Capture the cell that displays the provided text and extract its (X, Y) central coordinate. 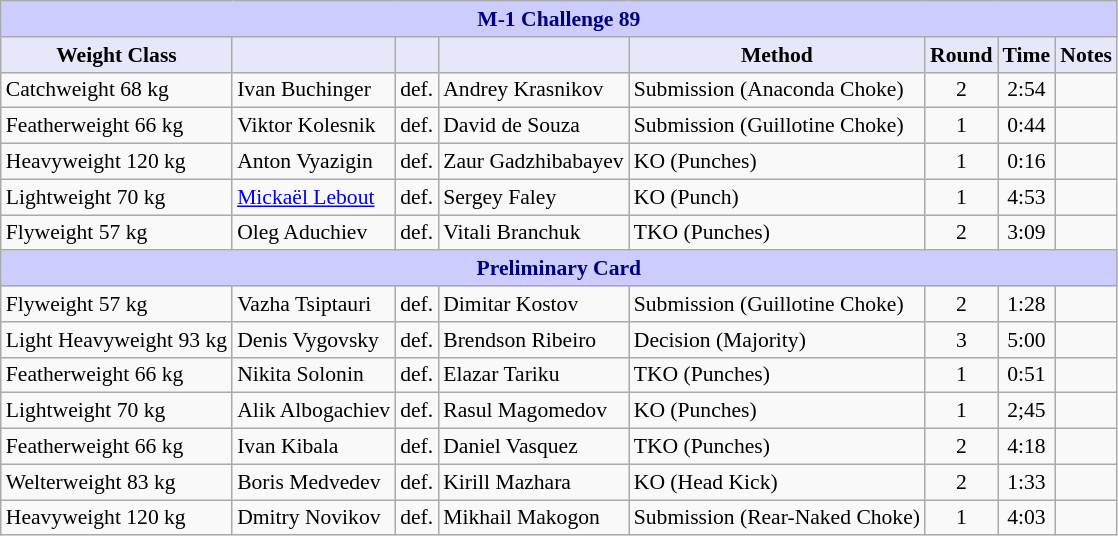
Daniel Vasquez (534, 447)
2;45 (1027, 411)
Ivan Buchinger (314, 90)
0:44 (1027, 126)
Vazha Tsiptauri (314, 304)
Alik Albogachiev (314, 411)
KO (Punch) (777, 197)
Preliminary Card (559, 269)
Andrey Krasnikov (534, 90)
M-1 Challenge 89 (559, 19)
3:09 (1027, 233)
Sergey Faley (534, 197)
1:33 (1027, 482)
Catchweight 68 kg (116, 90)
Mickaël Lebout (314, 197)
2:54 (1027, 90)
3 (962, 340)
David de Souza (534, 126)
Dimitar Kostov (534, 304)
Round (962, 55)
Mikhail Makogon (534, 518)
Method (777, 55)
4:53 (1027, 197)
Zaur Gadzhibabayev (534, 162)
1:28 (1027, 304)
Rasul Magomedov (534, 411)
4:03 (1027, 518)
Vitali Branchuk (534, 233)
5:00 (1027, 340)
Ivan Kibala (314, 447)
Boris Medvedev (314, 482)
0:51 (1027, 375)
0:16 (1027, 162)
Notes (1086, 55)
Light Heavyweight 93 kg (116, 340)
Nikita Solonin (314, 375)
KO (Head Kick) (777, 482)
Kirill Mazhara (534, 482)
Elazar Tariku (534, 375)
Brendson Ribeiro (534, 340)
Weight Class (116, 55)
Welterweight 83 kg (116, 482)
Dmitry Novikov (314, 518)
Viktor Kolesnik (314, 126)
Submission (Anaconda Choke) (777, 90)
Time (1027, 55)
Decision (Majority) (777, 340)
4:18 (1027, 447)
Oleg Aduchiev (314, 233)
Anton Vyazigin (314, 162)
Denis Vygovsky (314, 340)
Submission (Rear-Naked Choke) (777, 518)
